Return the (x, y) coordinate for the center point of the cell that contains the specified text.  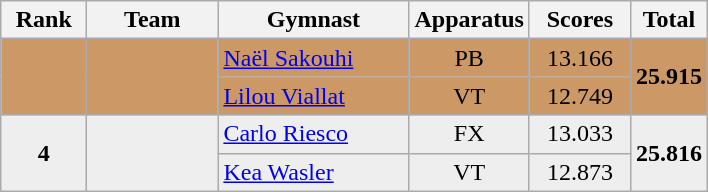
12.873 (580, 172)
4 (44, 153)
25.915 (668, 77)
25.816 (668, 153)
Scores (580, 20)
Rank (44, 20)
Total (668, 20)
Kea Wasler (314, 172)
13.033 (580, 134)
Lilou Viallat (314, 96)
Gymnast (314, 20)
13.166 (580, 58)
Naël Sakouhi (314, 58)
Carlo Riesco (314, 134)
Team (152, 20)
12.749 (580, 96)
FX (469, 134)
PB (469, 58)
Apparatus (469, 20)
